Pinpoint the cell where the given text exists, returning its (x, y) midpoint coordinate. 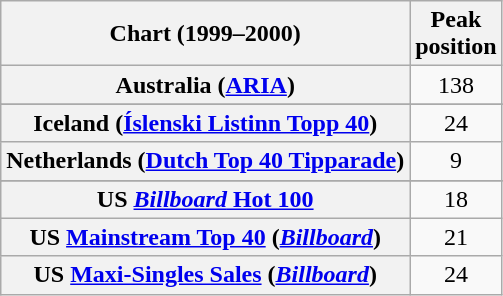
US Billboard Hot 100 (206, 199)
US Mainstream Top 40 (Billboard) (206, 237)
US Maxi-Singles Sales (Billboard) (206, 275)
Australia (ARIA) (206, 85)
21 (456, 237)
Netherlands (Dutch Top 40 Tipparade) (206, 161)
9 (456, 161)
Chart (1999–2000) (206, 34)
Iceland (Íslenski Listinn Topp 40) (206, 123)
Peakposition (456, 34)
138 (456, 85)
18 (456, 199)
